Pinpoint the cell where the given text exists, returning its [X, Y] midpoint coordinate. 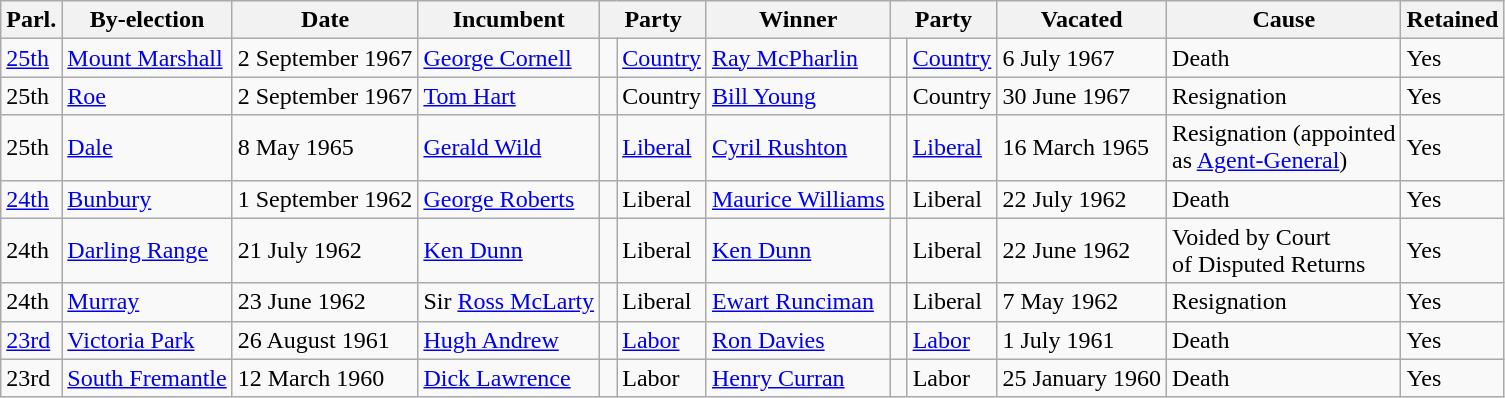
Murray [147, 302]
Ray McPharlin [798, 58]
Gerald Wild [509, 148]
Dale [147, 148]
Retained [1452, 20]
22 June 1962 [1082, 250]
25 January 1960 [1082, 378]
Bunbury [147, 199]
26 August 1961 [325, 340]
Maurice Williams [798, 199]
Roe [147, 96]
Henry Curran [798, 378]
16 March 1965 [1082, 148]
South Fremantle [147, 378]
Ewart Runciman [798, 302]
Hugh Andrew [509, 340]
6 July 1967 [1082, 58]
Bill Young [798, 96]
8 May 1965 [325, 148]
Victoria Park [147, 340]
Vacated [1082, 20]
Cyril Rushton [798, 148]
30 June 1967 [1082, 96]
Tom Hart [509, 96]
Mount Marshall [147, 58]
1 July 1961 [1082, 340]
Voided by Courtof Disputed Returns [1284, 250]
21 July 1962 [325, 250]
Date [325, 20]
Sir Ross McLarty [509, 302]
George Roberts [509, 199]
Ron Davies [798, 340]
Winner [798, 20]
23 June 1962 [325, 302]
Resignation (appointedas Agent-General) [1284, 148]
Cause [1284, 20]
7 May 1962 [1082, 302]
Parl. [32, 20]
Darling Range [147, 250]
22 July 1962 [1082, 199]
1 September 1962 [325, 199]
By-election [147, 20]
Incumbent [509, 20]
George Cornell [509, 58]
12 March 1960 [325, 378]
Dick Lawrence [509, 378]
